Output the (X, Y) coordinate of the center of the cell containing the given text.  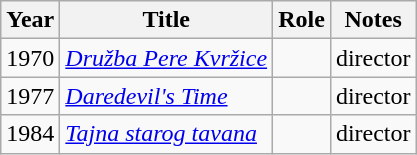
Tajna starog tavana (166, 134)
Year (30, 20)
1984 (30, 134)
1977 (30, 96)
Role (302, 20)
Title (166, 20)
Družba Pere Kvržice (166, 58)
1970 (30, 58)
Daredevil's Time (166, 96)
Notes (373, 20)
